Provide the (X, Y) coordinate of the cell's center where the given text is located.  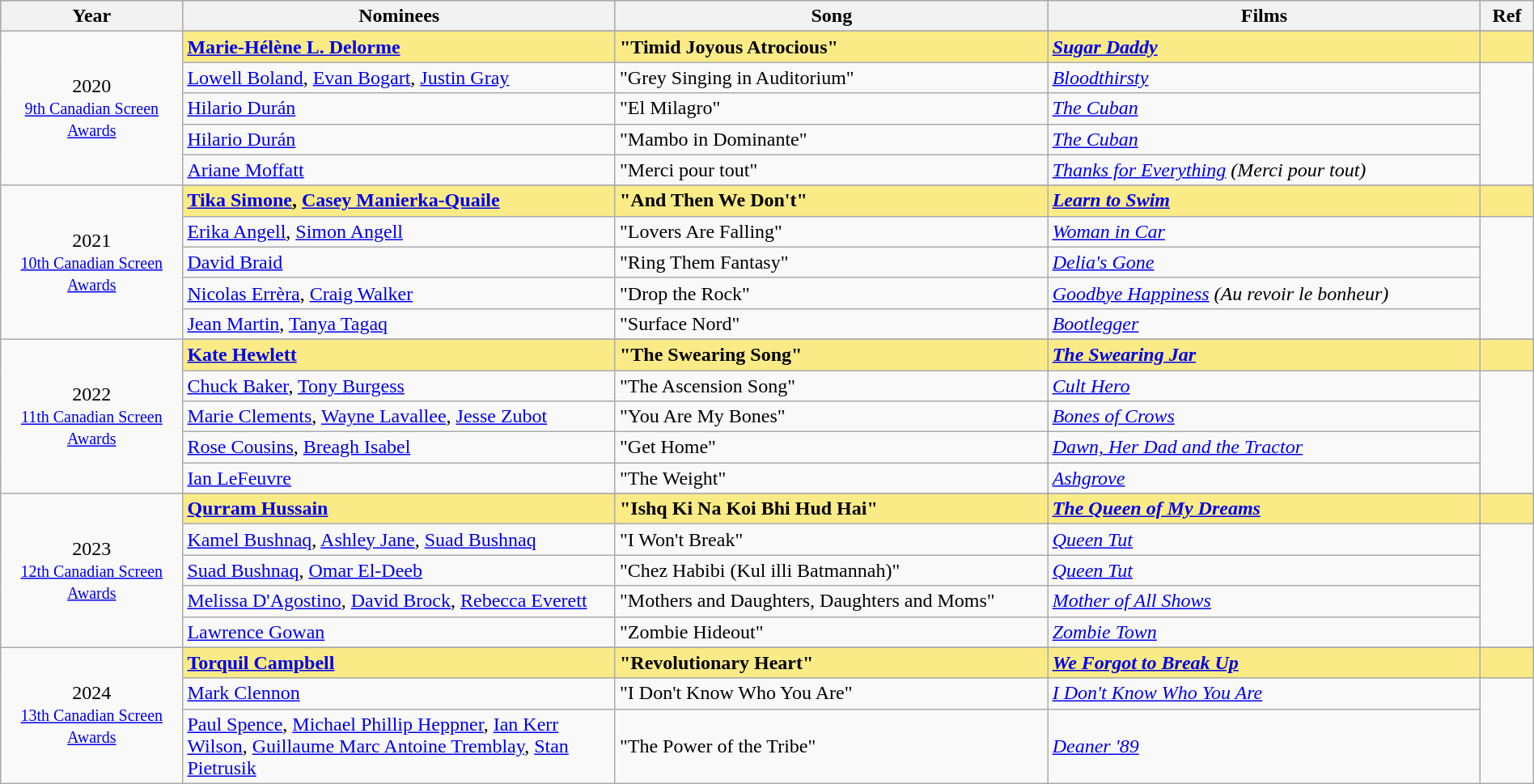
Bootlegger (1264, 324)
Thanks for Everything (Merci pour tout) (1264, 170)
"Mothers and Daughters, Daughters and Moms" (832, 601)
David Braid (400, 262)
"The Power of the Tribe" (832, 746)
Sugar Daddy (1264, 47)
Paul Spence, Michael Phillip Heppner, Ian Kerr Wilson, Guillaume Marc Antoine Tremblay, Stan Pietrusik (400, 746)
Bloodthirsty (1264, 78)
Ian LeFeuvre (400, 478)
"Revolutionary Heart" (832, 663)
2023 12th Canadian Screen Awards (92, 570)
Marie-Hélène L. Delorme (400, 47)
"Ishq Ki Na Koi Bhi Hud Hai" (832, 509)
Bones of Crows (1264, 417)
2022 11th Canadian Screen Awards (92, 416)
"The Ascension Song" (832, 386)
2021 10th Canadian Screen Awards (92, 262)
Films (1264, 16)
The Swearing Jar (1264, 354)
Ref (1507, 16)
"Merci pour tout" (832, 170)
"El Milagro" (832, 108)
Tika Simone, Casey Manierka-Quaile (400, 201)
"The Swearing Song" (832, 354)
Goodbye Happiness (Au revoir le bonheur) (1264, 293)
"Mambo in Dominante" (832, 139)
"And Then We Don't" (832, 201)
"Get Home" (832, 447)
We Forgot to Break Up (1264, 663)
Lowell Boland, Evan Bogart, Justin Gray (400, 78)
Woman in Car (1264, 231)
Deaner '89 (1264, 746)
Year (92, 16)
Qurram Hussain (400, 509)
Torquil Campbell (400, 663)
"You Are My Bones" (832, 417)
Dawn, Her Dad and the Tractor (1264, 447)
Melissa D'Agostino, David Brock, Rebecca Everett (400, 601)
Zombie Town (1264, 632)
"I Don't Know Who You Are" (832, 693)
"Timid Joyous Atrocious" (832, 47)
Cult Hero (1264, 386)
Marie Clements, Wayne Lavallee, Jesse Zubot (400, 417)
Mother of All Shows (1264, 601)
Song (832, 16)
I Don't Know Who You Are (1264, 693)
Chuck Baker, Tony Burgess (400, 386)
"Drop the Rock" (832, 293)
Kamel Bushnaq, Ashley Jane, Suad Bushnaq (400, 540)
Ashgrove (1264, 478)
Nominees (400, 16)
Learn to Swim (1264, 201)
"Surface Nord" (832, 324)
The Queen of My Dreams (1264, 509)
2024 13th Canadian Screen Awards (92, 715)
Kate Hewlett (400, 354)
"Chez Habibi (Kul illi Batmannah)" (832, 570)
"Lovers Are Falling" (832, 231)
"Zombie Hideout" (832, 632)
Delia's Gone (1264, 262)
"I Won't Break" (832, 540)
Jean Martin, Tanya Tagaq (400, 324)
Rose Cousins, Breagh Isabel (400, 447)
Lawrence Gowan (400, 632)
Nicolas Errèra, Craig Walker (400, 293)
Ariane Moffatt (400, 170)
Mark Clennon (400, 693)
"The Weight" (832, 478)
"Ring Them Fantasy" (832, 262)
2020 9th Canadian Screen Awards (92, 108)
Erika Angell, Simon Angell (400, 231)
Suad Bushnaq, Omar El-Deeb (400, 570)
"Grey Singing in Auditorium" (832, 78)
